Extract the [X, Y] coordinate from the center of the cell holding the provided text.  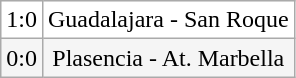
Guadalajara - San Roque [168, 20]
1:0 [22, 20]
0:0 [22, 58]
Plasencia - At. Marbella [168, 58]
